From the cell containing the given text, extract its center point as (x, y) coordinate. 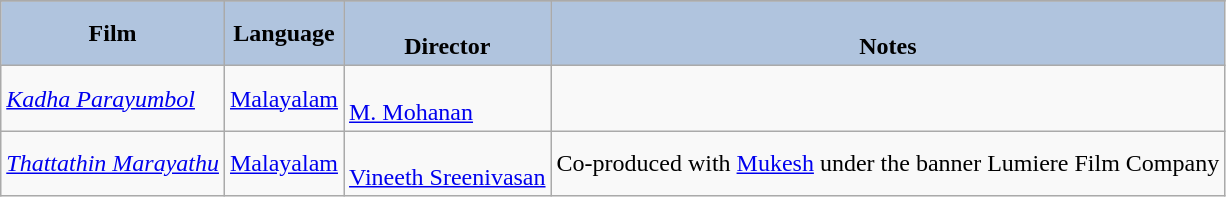
Language (284, 34)
Vineeth Sreenivasan (448, 164)
Director (448, 34)
M. Mohanan (448, 98)
Co-produced with Mukesh under the banner Lumiere Film Company (888, 164)
Notes (888, 34)
Film (113, 34)
Thattathin Marayathu (113, 164)
Kadha Parayumbol (113, 98)
